Extract the [x, y] coordinate from the center of the cell holding the provided text.  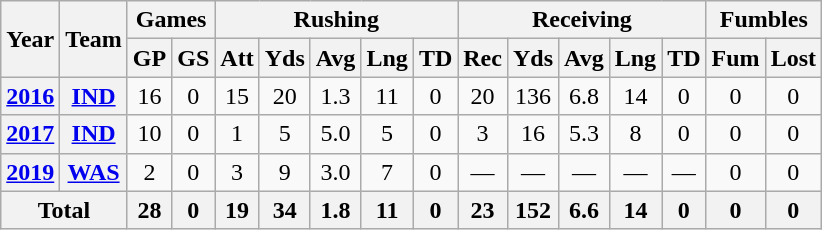
1.8 [336, 210]
136 [532, 96]
8 [635, 134]
23 [483, 210]
6.6 [584, 210]
7 [387, 172]
5.0 [336, 134]
2019 [30, 172]
Team [94, 39]
6.8 [584, 96]
WAS [94, 172]
Fum [736, 58]
Rec [483, 58]
10 [149, 134]
28 [149, 210]
Lost [793, 58]
5.3 [584, 134]
152 [532, 210]
Att [237, 58]
Fumbles [764, 20]
Total [64, 210]
9 [284, 172]
Rushing [336, 20]
1.3 [336, 96]
15 [237, 96]
19 [237, 210]
3.0 [336, 172]
2017 [30, 134]
GS [194, 58]
1 [237, 134]
Receiving [582, 20]
Games [170, 20]
2 [149, 172]
34 [284, 210]
2016 [30, 96]
Year [30, 39]
GP [149, 58]
